From the cell containing the given text, extract its center point as (x, y) coordinate. 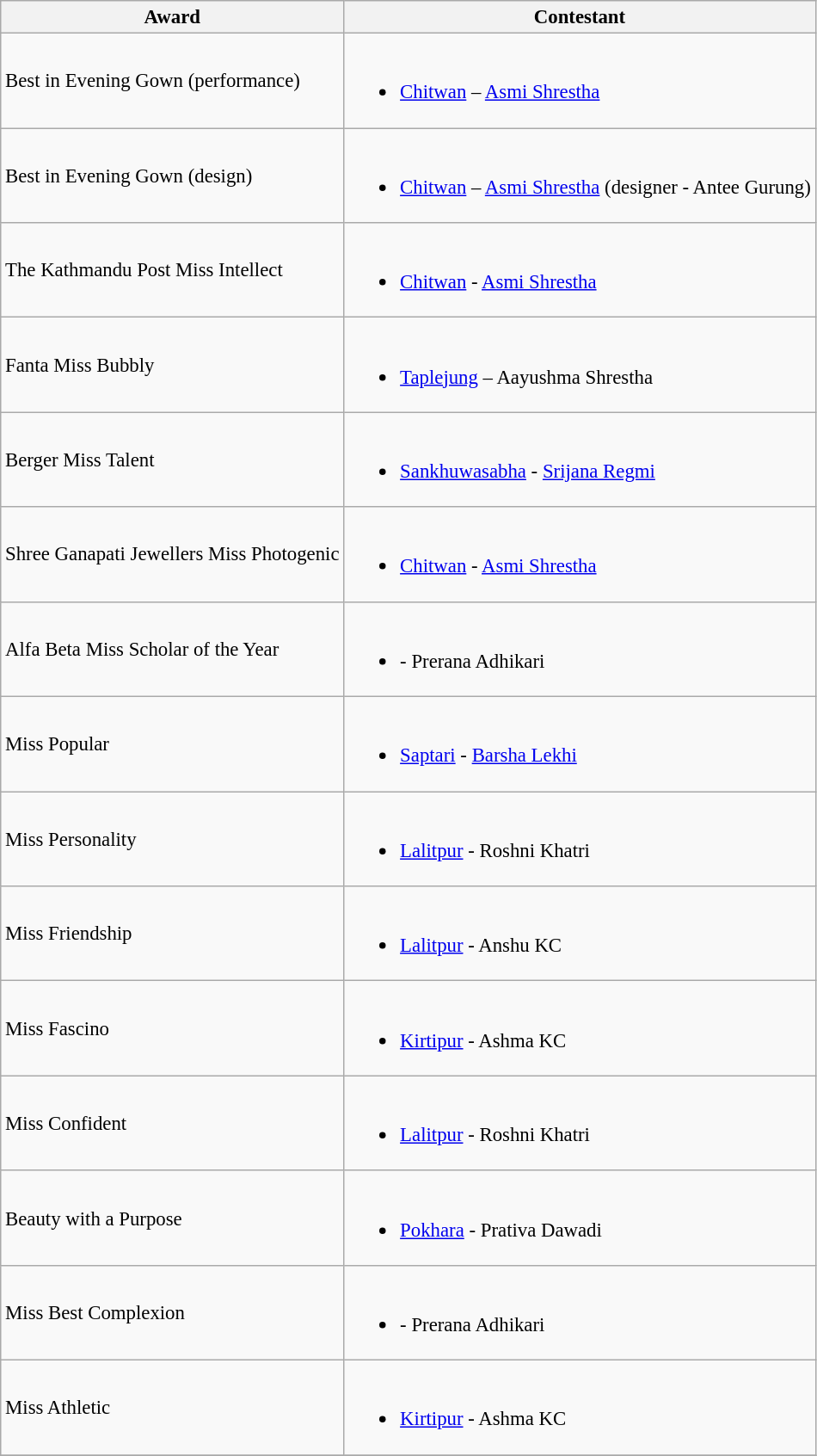
Contestant (580, 17)
Miss Friendship (172, 934)
Shree Ganapati Jewellers Miss Photogenic (172, 554)
Taplejung – Aayushma Shrestha (580, 365)
Chitwan – Asmi Shrestha (580, 81)
Alfa Beta Miss Scholar of the Year (172, 649)
Award (172, 17)
Best in Evening Gown (design) (172, 176)
Miss Best Complexion (172, 1313)
Sankhuwasabha - Srijana Regmi (580, 460)
The Kathmandu Post Miss Intellect (172, 270)
Chitwan – Asmi Shrestha (designer - Antee Gurung) (580, 176)
Best in Evening Gown (performance) (172, 81)
Fanta Miss Bubbly (172, 365)
Miss Popular (172, 744)
Miss Fascino (172, 1028)
Saptari - Barsha Lekhi (580, 744)
Miss Athletic (172, 1408)
Pokhara - Prativa Dawadi (580, 1218)
Berger Miss Talent (172, 460)
Lalitpur - Anshu KC (580, 934)
Miss Confident (172, 1123)
Miss Personality (172, 839)
Beauty with a Purpose (172, 1218)
